Provide the [X, Y] coordinate of the cell's center where the given text is located.  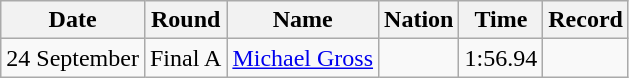
Record [586, 20]
24 September [73, 58]
Nation [419, 20]
Name [303, 20]
Round [185, 20]
Michael Gross [303, 58]
1:56.94 [501, 58]
Time [501, 20]
Date [73, 20]
Final A [185, 58]
